From the cell containing the given text, extract its center point as [X, Y] coordinate. 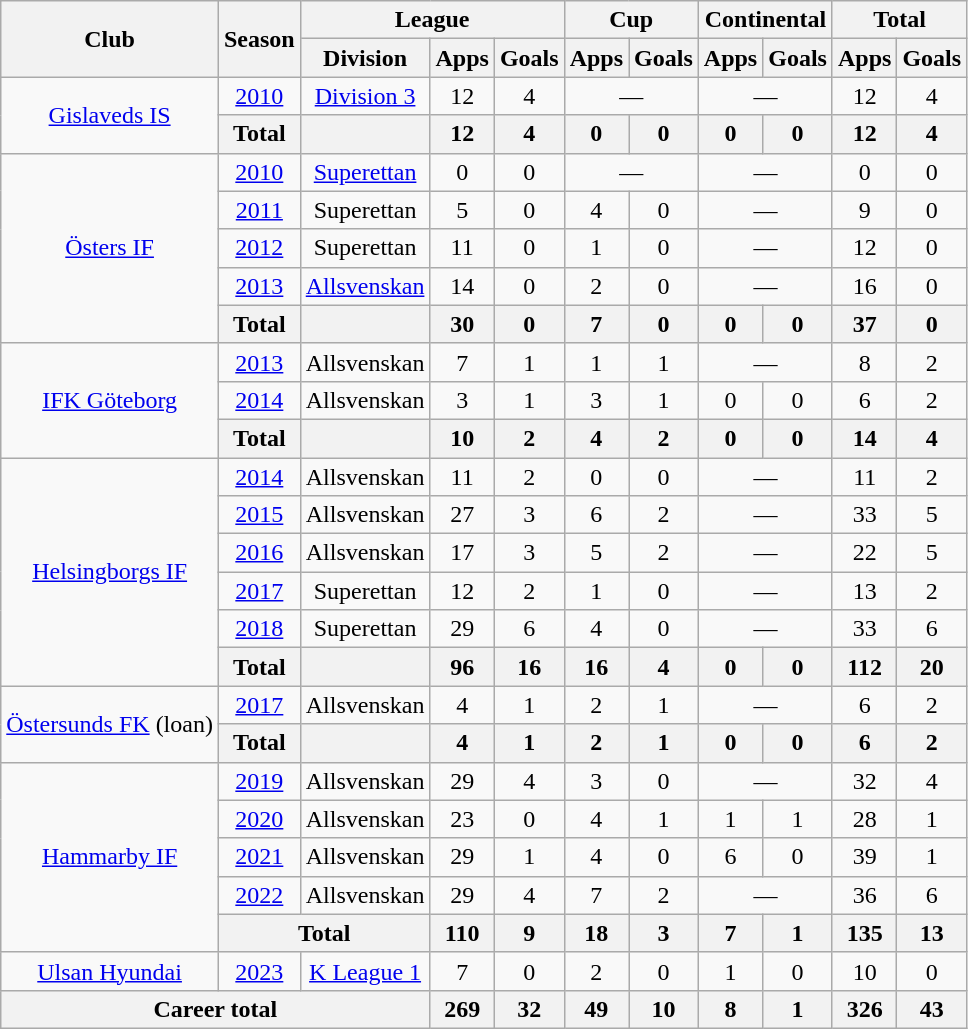
Division 3 [365, 96]
2011 [259, 210]
Gislaveds IS [110, 115]
2021 [259, 857]
Division [365, 58]
2022 [259, 895]
Östers IF [110, 248]
49 [596, 1009]
2023 [259, 971]
Cup [631, 20]
18 [596, 933]
Ulsan Hyundai [110, 971]
20 [932, 667]
96 [462, 667]
27 [462, 515]
326 [864, 1009]
2012 [259, 248]
112 [864, 667]
Career total [216, 1009]
2016 [259, 553]
2015 [259, 515]
269 [462, 1009]
23 [462, 819]
30 [462, 324]
37 [864, 324]
2018 [259, 629]
IFK Göteborg [110, 400]
110 [462, 933]
Östersunds FK (loan) [110, 724]
K League 1 [365, 971]
Continental [765, 20]
2019 [259, 781]
Club [110, 39]
League [432, 20]
22 [864, 553]
39 [864, 857]
Season [259, 39]
28 [864, 819]
Hammarby IF [110, 857]
17 [462, 553]
36 [864, 895]
43 [932, 1009]
2020 [259, 819]
135 [864, 933]
Helsingborgs IF [110, 572]
